Return [x, y] of the center of cell containing provided text 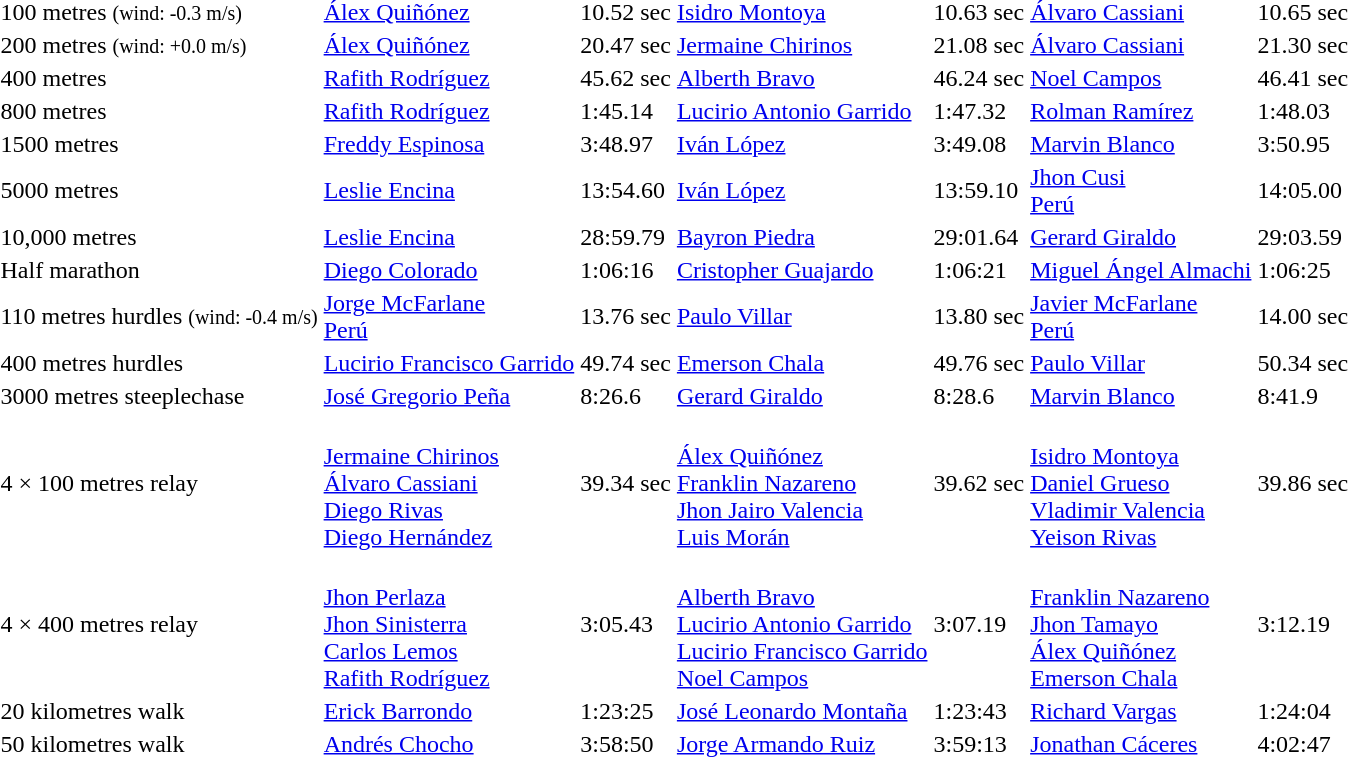
1:06:21 [979, 270]
Javier McFarlane Perú [1141, 316]
39.34 sec [626, 483]
1:47.32 [979, 111]
29:01.64 [979, 237]
49.76 sec [979, 363]
39.62 sec [979, 483]
José Gregorio Peña [449, 396]
49.74 sec [626, 363]
Isidro MontoyaDaniel GruesoVladimir ValenciaYeison Rivas [1141, 483]
1:45.14 [626, 111]
3:49.08 [979, 144]
Richard Vargas [1141, 711]
Álex QuiñónezFranklin NazarenoJhon Jairo ValenciaLuis Morán [802, 483]
Jermaine Chirinos [802, 45]
13.80 sec [979, 316]
20.47 sec [626, 45]
13:59.10 [979, 190]
Bayron Piedra [802, 237]
Cristopher Guajardo [802, 270]
Lucirio Antonio Garrido [802, 111]
1:06:16 [626, 270]
28:59.79 [626, 237]
21.08 sec [979, 45]
1:23:25 [626, 711]
Álvaro Cassiani [1141, 45]
Rolman Ramírez [1141, 111]
Diego Colorado [449, 270]
Erick Barrondo [449, 711]
13:54.60 [626, 190]
Alberth Bravo [802, 78]
Álex Quiñónez [449, 45]
3:05.43 [626, 624]
Jhon PerlazaJhon SinisterraCarlos LemosRafith Rodríguez [449, 624]
8:28.6 [979, 396]
Miguel Ángel Almachi [1141, 270]
Alberth BravoLucirio Antonio GarridoLucirio Francisco GarridoNoel Campos [802, 624]
Jorge McFarlane Perú [449, 316]
13.76 sec [626, 316]
Lucirio Francisco Garrido [449, 363]
José Leonardo Montaña [802, 711]
Jhon Cusi Perú [1141, 190]
1:23:43 [979, 711]
Emerson Chala [802, 363]
Noel Campos [1141, 78]
8:26.6 [626, 396]
45.62 sec [626, 78]
Jermaine ChirinosÁlvaro CassianiDiego RivasDiego Hernández [449, 483]
3:07.19 [979, 624]
Franklin NazarenoJhon TamayoÁlex QuiñónezEmerson Chala [1141, 624]
Freddy Espinosa [449, 144]
46.24 sec [979, 78]
3:48.97 [626, 144]
